Pinpoint the cell where the given text exists, returning its [x, y] midpoint coordinate. 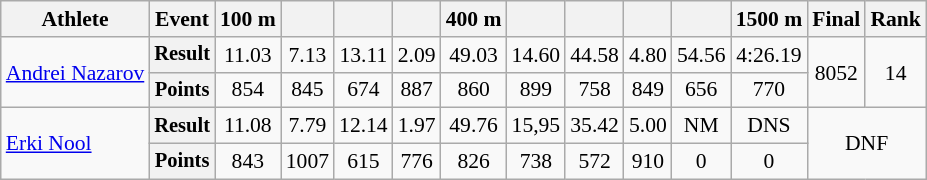
854 [248, 90]
14.60 [536, 55]
7.79 [308, 126]
14 [896, 72]
13.11 [364, 55]
35.42 [594, 126]
4:26.19 [770, 55]
4.80 [648, 55]
44.58 [594, 55]
910 [648, 162]
100 m [248, 19]
849 [648, 90]
400 m [474, 19]
Final [836, 19]
12.14 [364, 126]
Erki Nool [76, 144]
NM [702, 126]
Rank [896, 19]
860 [474, 90]
11.08 [248, 126]
674 [364, 90]
615 [364, 162]
1007 [308, 162]
770 [770, 90]
Andrei Nazarov [76, 72]
8052 [836, 72]
2.09 [417, 55]
899 [536, 90]
Event [182, 19]
15,95 [536, 126]
843 [248, 162]
11.03 [248, 55]
758 [594, 90]
7.13 [308, 55]
776 [417, 162]
656 [702, 90]
826 [474, 162]
1.97 [417, 126]
845 [308, 90]
54.56 [702, 55]
49.76 [474, 126]
Athlete [76, 19]
738 [536, 162]
DNF [866, 144]
572 [594, 162]
887 [417, 90]
1500 m [770, 19]
DNS [770, 126]
49.03 [474, 55]
5.00 [648, 126]
